Determine the (x, y) coordinate at the center of the cell enclosing the given text.  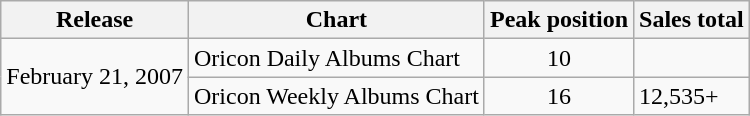
10 (558, 58)
Chart (336, 20)
Peak position (558, 20)
Oricon Weekly Albums Chart (336, 96)
12,535+ (692, 96)
February 21, 2007 (95, 77)
16 (558, 96)
Oricon Daily Albums Chart (336, 58)
Sales total (692, 20)
Release (95, 20)
